Find where the given text appears and provide that cell's center as [x, y] coordinate. 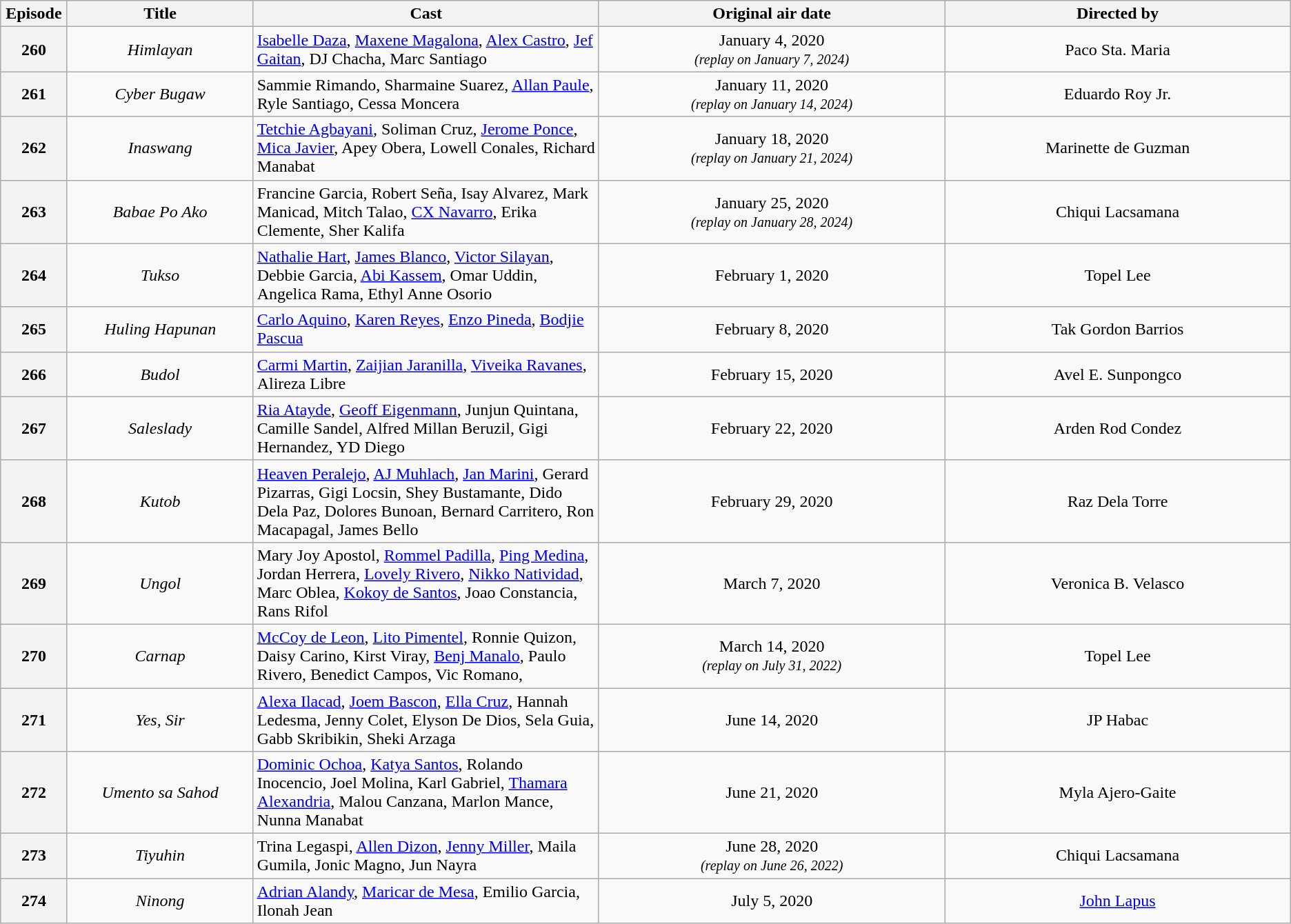
JP Habac [1117, 720]
261 [34, 94]
Carmi Martin, Zaijian Jaranilla, Viveika Ravanes, Alireza Libre [426, 374]
Tetchie Agbayani, Soliman Cruz, Jerome Ponce, Mica Javier, Apey Obera, Lowell Conales, Richard Manabat [426, 148]
272 [34, 793]
John Lapus [1117, 901]
Episode [34, 14]
Kutob [160, 501]
265 [34, 330]
March 7, 2020 [771, 583]
Tak Gordon Barrios [1117, 330]
Yes, Sir [160, 720]
Cast [426, 14]
Carnap [160, 656]
Ria Atayde, Geoff Eigenmann, Junjun Quintana, Camille Sandel, Alfred Millan Beruzil, Gigi Hernandez, YD Diego [426, 428]
January 18, 2020(replay on January 21, 2024) [771, 148]
January 4, 2020(replay on January 7, 2024) [771, 50]
274 [34, 901]
Arden Rod Condez [1117, 428]
260 [34, 50]
266 [34, 374]
Tukso [160, 275]
McCoy de Leon, Lito Pimentel, Ronnie Quizon, Daisy Carino, Kirst Viray, Benj Manalo, Paulo Rivero, Benedict Campos, Vic Romano, [426, 656]
270 [34, 656]
February 22, 2020 [771, 428]
Saleslady [160, 428]
June 14, 2020 [771, 720]
271 [34, 720]
February 15, 2020 [771, 374]
Himlayan [160, 50]
Carlo Aquino, Karen Reyes, Enzo Pineda, Bodjie Pascua [426, 330]
Ninong [160, 901]
Huling Hapunan [160, 330]
Babae Po Ako [160, 212]
Paco Sta. Maria [1117, 50]
Alexa Ilacad, Joem Bascon, Ella Cruz, Hannah Ledesma, Jenny Colet, Elyson De Dios, Sela Guia, Gabb Skribikin, Sheki Arzaga [426, 720]
Trina Legaspi, Allen Dizon, Jenny Miller, Maila Gumila, Jonic Magno, Jun Nayra [426, 856]
Umento sa Sahod [160, 793]
Cyber Bugaw [160, 94]
Tiyuhin [160, 856]
Avel E. Sunpongco [1117, 374]
January 11, 2020(replay on January 14, 2024) [771, 94]
July 5, 2020 [771, 901]
March 14, 2020(replay on July 31, 2022) [771, 656]
Directed by [1117, 14]
January 25, 2020(replay on January 28, 2024) [771, 212]
264 [34, 275]
June 21, 2020 [771, 793]
Sammie Rimando, Sharmaine Suarez, Allan Paule, Ryle Santiago, Cessa Moncera [426, 94]
Myla Ajero-Gaite [1117, 793]
267 [34, 428]
February 8, 2020 [771, 330]
Eduardo Roy Jr. [1117, 94]
Original air date [771, 14]
269 [34, 583]
263 [34, 212]
Budol [160, 374]
Isabelle Daza, Maxene Magalona, Alex Castro, Jef Gaitan, DJ Chacha, Marc Santiago [426, 50]
Veronica B. Velasco [1117, 583]
Raz Dela Torre [1117, 501]
Francine Garcia, Robert Seña, Isay Alvarez, Mark Manicad, Mitch Talao, CX Navarro, Erika Clemente, Sher Kalifa [426, 212]
Ungol [160, 583]
268 [34, 501]
Nathalie Hart, James Blanco, Victor Silayan, Debbie Garcia, Abi Kassem, Omar Uddin, Angelica Rama, Ethyl Anne Osorio [426, 275]
February 1, 2020 [771, 275]
February 29, 2020 [771, 501]
Title [160, 14]
Inaswang [160, 148]
Marinette de Guzman [1117, 148]
262 [34, 148]
Dominic Ochoa, Katya Santos, Rolando Inocencio, Joel Molina, Karl Gabriel, Thamara Alexandria, Malou Canzana, Marlon Mance, Nunna Manabat [426, 793]
June 28, 2020(replay on June 26, 2022) [771, 856]
Adrian Alandy, Maricar de Mesa, Emilio Garcia, Ilonah Jean [426, 901]
273 [34, 856]
